Scan for the cell matching the given text and deliver its [x, y] coordinate at center. 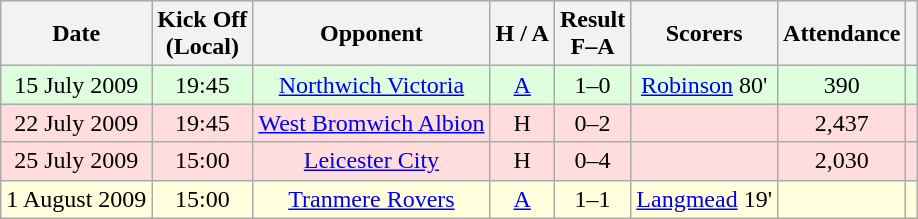
Robinson 80' [704, 85]
390 [842, 85]
0–2 [592, 123]
Opponent [372, 34]
1–0 [592, 85]
1 August 2009 [76, 199]
H / A [522, 34]
Langmead 19' [704, 199]
Date [76, 34]
Scorers [704, 34]
Tranmere Rovers [372, 199]
15 July 2009 [76, 85]
West Bromwich Albion [372, 123]
25 July 2009 [76, 161]
Kick Off(Local) [202, 34]
Northwich Victoria [372, 85]
ResultF–A [592, 34]
2,437 [842, 123]
22 July 2009 [76, 123]
0–4 [592, 161]
Attendance [842, 34]
Leicester City [372, 161]
1–1 [592, 199]
2,030 [842, 161]
